Identify which cell holds the provided text, then report its [X, Y] central coordinate. 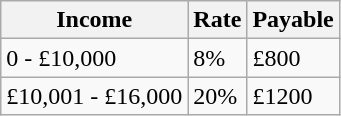
£800 [293, 58]
20% [218, 96]
Rate [218, 20]
Payable [293, 20]
8% [218, 58]
Income [94, 20]
£1200 [293, 96]
£10,001 - £16,000 [94, 96]
0 - £10,000 [94, 58]
